Locate the cell with the specified text and output its (X, Y) center coordinate. 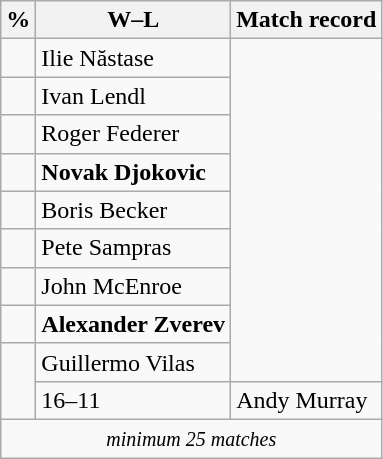
Match record (306, 20)
Roger Federer (134, 134)
Andy Murray (306, 400)
John McEnroe (134, 286)
Pete Sampras (134, 248)
Boris Becker (134, 210)
16–11 (134, 400)
Novak Djokovic (134, 172)
W–L (134, 20)
Guillermo Vilas (134, 362)
Alexander Zverev (134, 324)
minimum 25 matches (192, 438)
Ivan Lendl (134, 96)
% (18, 20)
Ilie Năstase (134, 58)
